Identify which cell holds the provided text, then report its (X, Y) central coordinate. 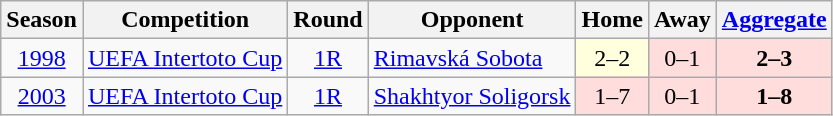
2003 (42, 96)
Opponent (472, 20)
1998 (42, 58)
1–7 (612, 96)
Competition (184, 20)
Home (612, 20)
Rimavská Sobota (472, 58)
2–2 (612, 58)
2–3 (774, 58)
1–8 (774, 96)
Away (682, 20)
Round (328, 20)
Aggregate (774, 20)
Shakhtyor Soligorsk (472, 96)
Season (42, 20)
